Return (x, y) of the center of cell containing provided text 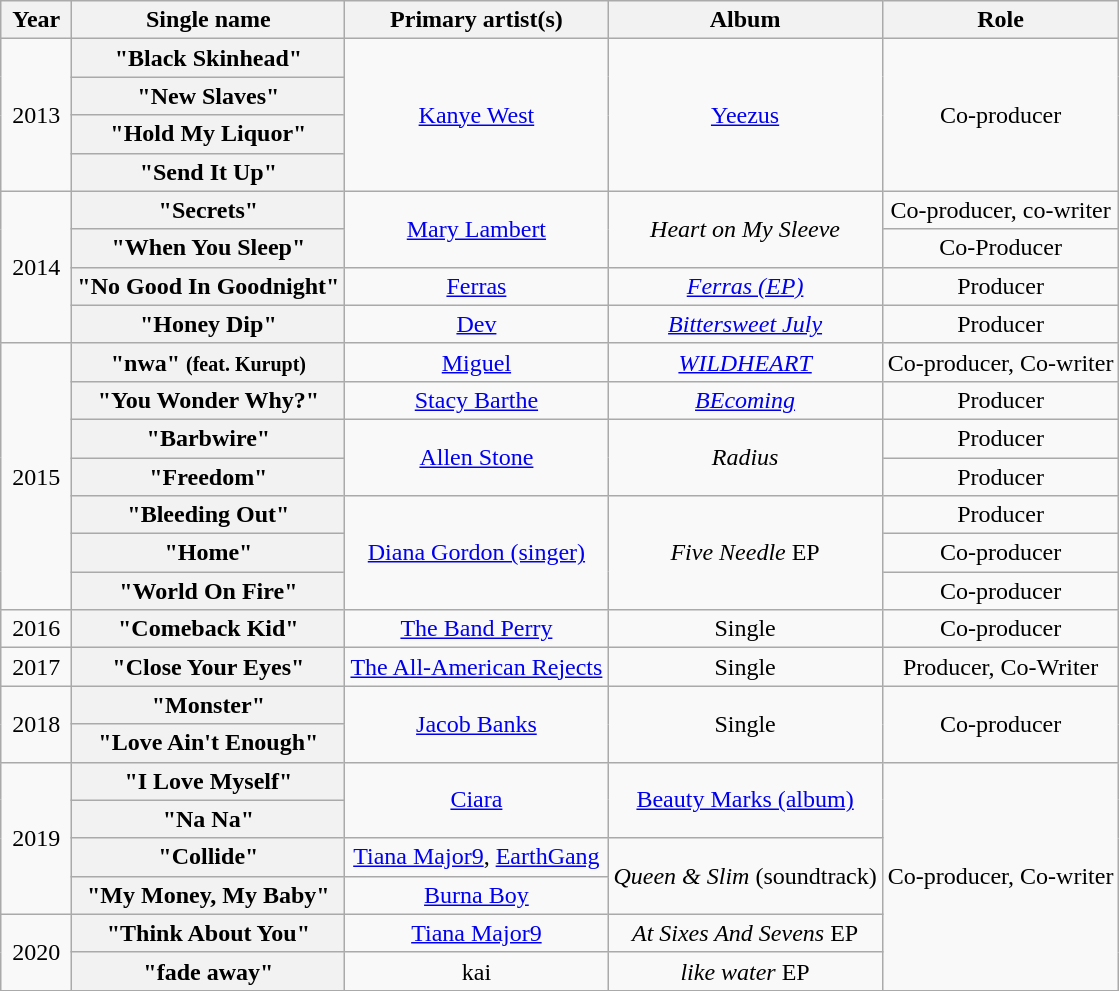
kai (476, 971)
2019 (36, 838)
Beauty Marks (album) (745, 800)
"Home" (208, 553)
Stacy Barthe (476, 400)
Kanye West (476, 115)
The All-American Rejects (476, 667)
Single name (208, 20)
"fade away" (208, 971)
Heart on My Sleeve (745, 229)
2017 (36, 667)
Diana Gordon (singer) (476, 553)
2014 (36, 267)
Yeezus (745, 115)
"Black Skinhead" (208, 58)
"Comeback Kid" (208, 629)
Miguel (476, 362)
"Na Na" (208, 819)
WILDHEART (745, 362)
BEcoming (745, 400)
2013 (36, 115)
"You Wonder Why?" (208, 400)
"Secrets" (208, 210)
Ciara (476, 800)
"Send It Up" (208, 172)
Mary Lambert (476, 229)
Co-producer, co-writer (1000, 210)
"I Love Myself" (208, 781)
"Monster" (208, 705)
At Sixes And Sevens EP (745, 933)
Year (36, 20)
"Barbwire" (208, 438)
"Love Ain't Enough" (208, 743)
Jacob Banks (476, 724)
Primary artist(s) (476, 20)
"Hold My Liquor" (208, 134)
Allen Stone (476, 457)
2020 (36, 952)
"Close Your Eyes" (208, 667)
"Freedom" (208, 477)
"Honey Dip" (208, 324)
2018 (36, 724)
"No Good In Goodnight" (208, 286)
Album (745, 20)
Bittersweet July (745, 324)
2016 (36, 629)
"Think About You" (208, 933)
Dev (476, 324)
"When You Sleep" (208, 248)
Queen & Slim (soundtrack) (745, 876)
Radius (745, 457)
"New Slaves" (208, 96)
The Band Perry (476, 629)
2015 (36, 476)
"nwa" (feat. Kurupt) (208, 362)
Ferras (EP) (745, 286)
like water EP (745, 971)
Producer, Co-Writer (1000, 667)
Tiana Major9, EarthGang (476, 857)
Tiana Major9 (476, 933)
Ferras (476, 286)
Burna Boy (476, 895)
"Bleeding Out" (208, 515)
Co-Producer (1000, 248)
"My Money, My Baby" (208, 895)
"World On Fire" (208, 591)
Role (1000, 20)
Five Needle EP (745, 553)
"Collide" (208, 857)
